Provide the [x, y] coordinate of the cell's center where the given text is located.  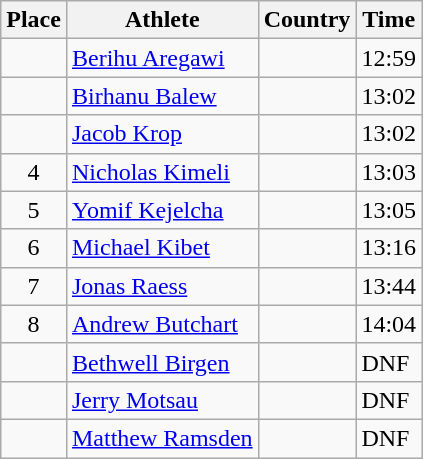
Birhanu Balew [162, 96]
Nicholas Kimeli [162, 172]
Matthew Ramsden [162, 438]
7 [34, 286]
12:59 [389, 58]
Athlete [162, 20]
5 [34, 210]
8 [34, 324]
Place [34, 20]
13:44 [389, 286]
Bethwell Birgen [162, 362]
14:04 [389, 324]
Country [307, 20]
13:03 [389, 172]
Andrew Butchart [162, 324]
Michael Kibet [162, 248]
Jerry Motsau [162, 400]
Jacob Krop [162, 134]
13:16 [389, 248]
13:05 [389, 210]
Jonas Raess [162, 286]
Time [389, 20]
Berihu Aregawi [162, 58]
6 [34, 248]
4 [34, 172]
Yomif Kejelcha [162, 210]
